Return [X, Y] of the center of cell containing provided text 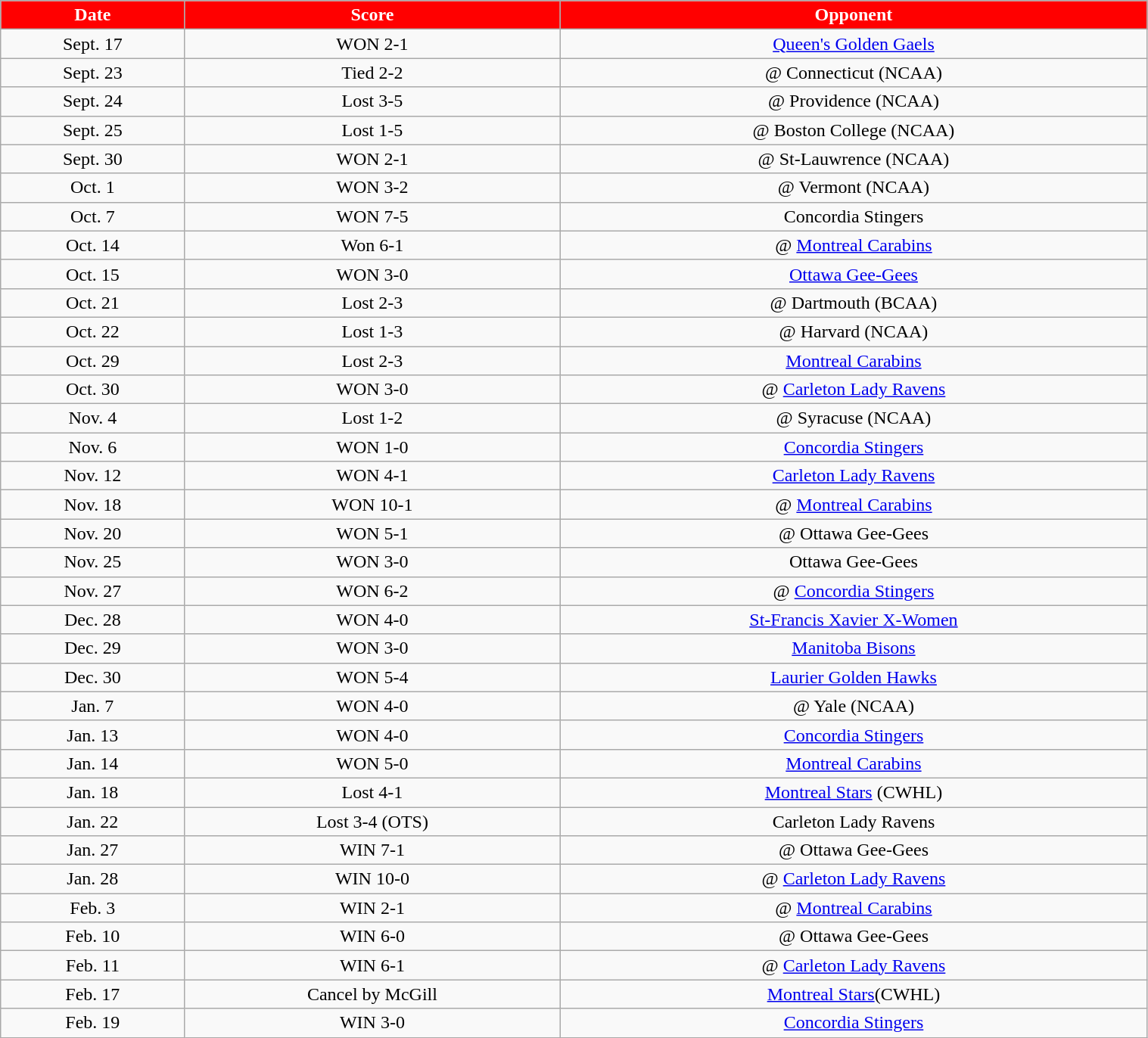
WON 4-1 [372, 476]
Queen's Golden Gaels [854, 44]
Sept. 17 [92, 44]
Oct. 15 [92, 274]
@ Harvard (NCAA) [854, 331]
Oct. 14 [92, 245]
Oct. 1 [92, 188]
@ Yale (NCAA) [854, 706]
WIN 2-1 [372, 908]
Nov. 4 [92, 418]
Laurier Golden Hawks [854, 677]
Sept. 23 [92, 73]
Feb. 11 [92, 965]
WON 5-0 [372, 763]
Lost 1-2 [372, 418]
WON 10-1 [372, 505]
WON 6-2 [372, 591]
Nov. 27 [92, 591]
Nov. 20 [92, 533]
Feb. 10 [92, 937]
WON 3-2 [372, 188]
Sept. 30 [92, 159]
Lost 3-4 (OTS) [372, 821]
@ Connecticut (NCAA) [854, 73]
Date [92, 15]
Tied 2-2 [372, 73]
Lost 1-5 [372, 130]
Cancel by McGill [372, 994]
St-Francis Xavier X-Women [854, 620]
Jan. 18 [92, 792]
Dec. 29 [92, 648]
Sept. 25 [92, 130]
@ Boston College (NCAA) [854, 130]
WON 7-5 [372, 216]
Jan. 22 [92, 821]
Lost 1-3 [372, 331]
Jan. 27 [92, 850]
@ St-Lauwrence (NCAA) [854, 159]
WON 5-1 [372, 533]
Lost 3-5 [372, 101]
WIN 3-0 [372, 1023]
Nov. 12 [92, 476]
Jan. 14 [92, 763]
Nov. 6 [92, 447]
Jan. 28 [92, 879]
WON 1-0 [372, 447]
WIN 6-0 [372, 937]
@ Providence (NCAA) [854, 101]
Oct. 29 [92, 361]
Dec. 28 [92, 620]
Jan. 7 [92, 706]
WON 5-4 [372, 677]
WIN 10-0 [372, 879]
Feb. 19 [92, 1023]
@ Syracuse (NCAA) [854, 418]
Oct. 30 [92, 390]
Feb. 17 [92, 994]
Oct. 22 [92, 331]
Sept. 24 [92, 101]
Jan. 13 [92, 735]
@ Dartmouth (BCAA) [854, 303]
WIN 7-1 [372, 850]
Feb. 3 [92, 908]
WIN 6-1 [372, 965]
Lost 4-1 [372, 792]
Won 6-1 [372, 245]
Montreal Stars(CWHL) [854, 994]
Manitoba Bisons [854, 648]
Nov. 18 [92, 505]
Montreal Stars (CWHL) [854, 792]
Oct. 21 [92, 303]
Score [372, 15]
Nov. 25 [92, 562]
Dec. 30 [92, 677]
Opponent [854, 15]
Oct. 7 [92, 216]
@ Concordia Stingers [854, 591]
@ Vermont (NCAA) [854, 188]
